For the text-containing cell, return its midpoint in (x, y) coordinate format. 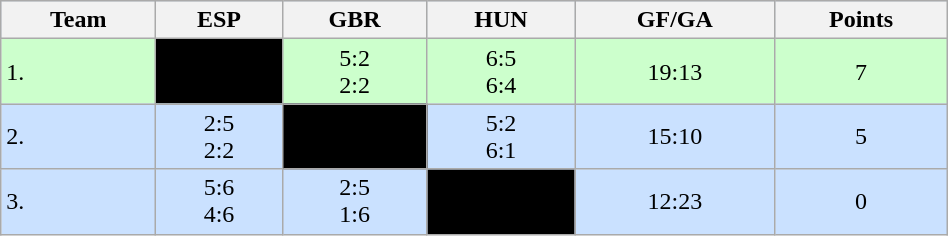
5:26:1 (501, 136)
5:64:6 (219, 202)
19:13 (675, 72)
2:51:6 (354, 202)
GF/GA (675, 20)
3. (78, 202)
HUN (501, 20)
2. (78, 136)
0 (861, 202)
2:52:2 (219, 136)
6:56:4 (501, 72)
Points (861, 20)
ESP (219, 20)
12:23 (675, 202)
1. (78, 72)
Team (78, 20)
15:10 (675, 136)
5:22:2 (354, 72)
5 (861, 136)
7 (861, 72)
GBR (354, 20)
